From the cell containing the given text, extract its center point as [x, y] coordinate. 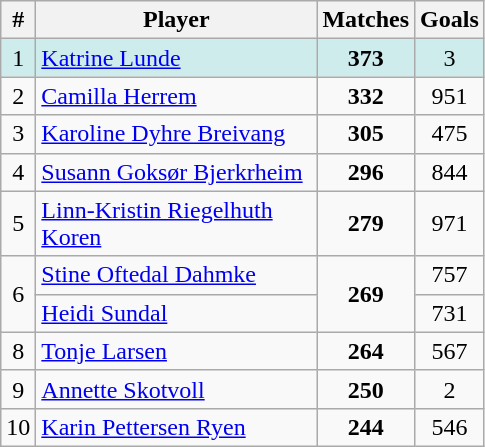
4 [18, 172]
Camilla Herrem [176, 96]
296 [366, 172]
269 [366, 294]
Karin Pettersen Ryen [176, 427]
# [18, 20]
Annette Skotvoll [176, 389]
250 [366, 389]
5 [18, 224]
Matches [366, 20]
373 [366, 58]
Heidi Sundal [176, 313]
Karoline Dyhre Breivang [176, 134]
Stine Oftedal Dahmke [176, 275]
305 [366, 134]
279 [366, 224]
Katrine Lunde [176, 58]
567 [450, 351]
Linn-Kristin Riegelhuth Koren [176, 224]
6 [18, 294]
546 [450, 427]
332 [366, 96]
Tonje Larsen [176, 351]
475 [450, 134]
951 [450, 96]
844 [450, 172]
9 [18, 389]
Player [176, 20]
971 [450, 224]
Susann Goksør Bjerkrheim [176, 172]
244 [366, 427]
Goals [450, 20]
10 [18, 427]
264 [366, 351]
757 [450, 275]
731 [450, 313]
1 [18, 58]
8 [18, 351]
